Extract the [X, Y] coordinate from the center of the cell holding the provided text.  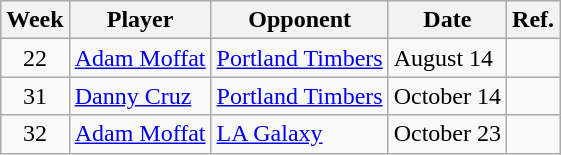
LA Galaxy [300, 134]
Danny Cruz [140, 96]
August 14 [447, 58]
October 23 [447, 134]
Opponent [300, 20]
Date [447, 20]
Ref. [534, 20]
October 14 [447, 96]
31 [35, 96]
Week [35, 20]
22 [35, 58]
Player [140, 20]
32 [35, 134]
